Identify which cell holds the provided text, then report its (x, y) central coordinate. 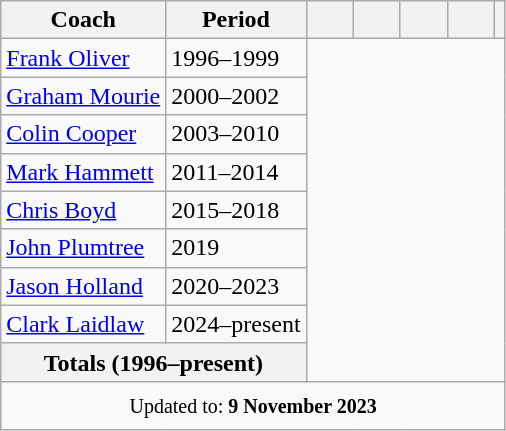
Period (236, 20)
Clark Laidlaw (84, 324)
2024–present (236, 324)
2003–2010 (236, 134)
1996–1999 (236, 58)
Updated to: 9 November 2023 (254, 405)
Totals (1996–present) (154, 362)
Chris Boyd (84, 210)
2015–2018 (236, 210)
Graham Mourie (84, 96)
John Plumtree (84, 248)
Mark Hammett (84, 172)
2019 (236, 248)
Jason Holland (84, 286)
Coach (84, 20)
2000–2002 (236, 96)
2011–2014 (236, 172)
2020–2023 (236, 286)
Frank Oliver (84, 58)
Colin Cooper (84, 134)
